Capture the cell that displays the provided text and extract its (x, y) central coordinate. 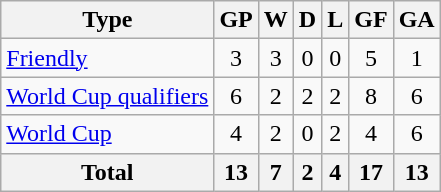
Type (108, 20)
8 (371, 96)
Friendly (108, 58)
Total (108, 172)
7 (276, 172)
5 (371, 58)
World Cup (108, 134)
GA (416, 20)
1 (416, 58)
17 (371, 172)
GP (236, 20)
GF (371, 20)
World Cup qualifiers (108, 96)
W (276, 20)
L (336, 20)
D (307, 20)
